From the cell containing the given text, extract its center point as (x, y) coordinate. 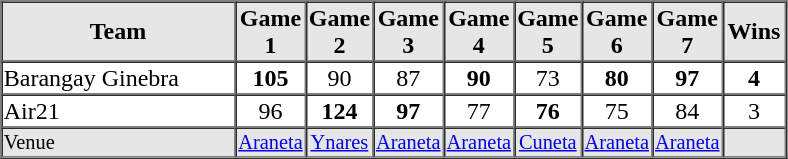
Game 3 (408, 32)
Wins (754, 32)
Game 6 (616, 32)
3 (754, 110)
105 (270, 78)
Game 7 (688, 32)
87 (408, 78)
Game 5 (548, 32)
76 (548, 110)
75 (616, 110)
Game 1 (270, 32)
Barangay Ginebra (118, 78)
73 (548, 78)
80 (616, 78)
96 (270, 110)
4 (754, 78)
84 (688, 110)
Team (118, 32)
Cuneta (548, 143)
124 (340, 110)
Game 4 (480, 32)
Ynares (340, 143)
Game 2 (340, 32)
Venue (118, 143)
Air21 (118, 110)
77 (480, 110)
